Detect which cell encompasses the target text, then output its (X, Y) center coordinate. 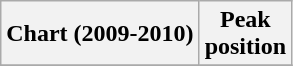
Peakposition (245, 34)
Chart (2009-2010) (100, 34)
